Search for the cell housing the specified text and yield its [x, y] center coordinate. 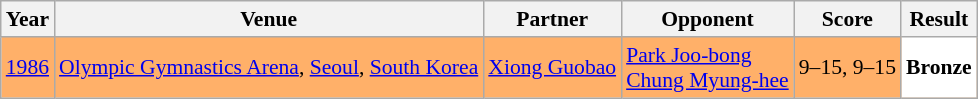
Xiong Guobao [552, 68]
Result [939, 19]
1986 [28, 68]
Partner [552, 19]
Venue [268, 19]
Year [28, 19]
Bronze [939, 68]
9–15, 9–15 [848, 68]
Park Joo-bong Chung Myung-hee [708, 68]
Olympic Gymnastics Arena, Seoul, South Korea [268, 68]
Opponent [708, 19]
Score [848, 19]
